Return the (x, y) coordinate for the center point of the cell that contains the specified text.  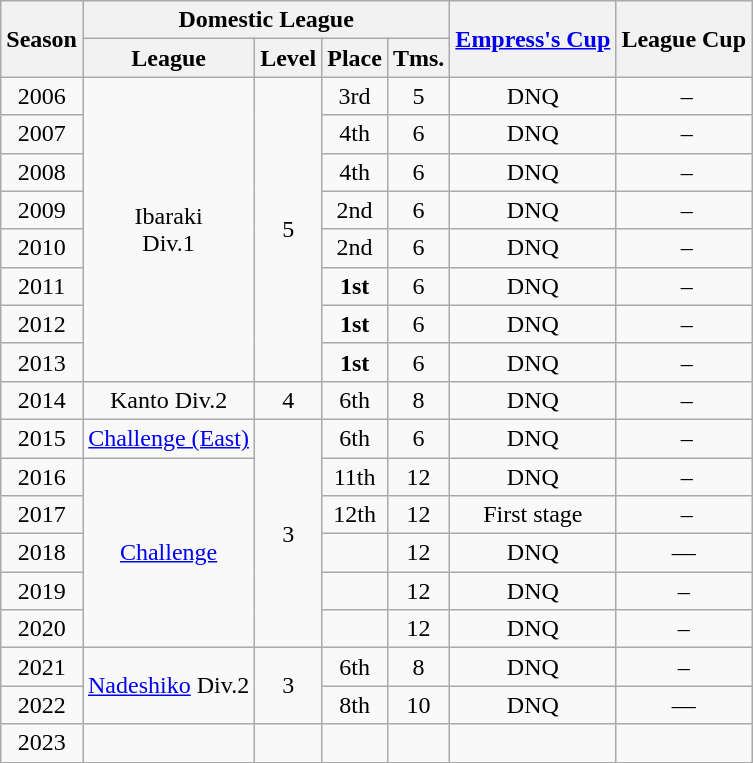
2011 (42, 286)
Empress's Cup (533, 39)
2023 (42, 743)
IbarakiDiv.1 (168, 229)
2008 (42, 172)
League (168, 58)
Domestic League (266, 20)
10 (418, 705)
2016 (42, 477)
Season (42, 39)
Place (355, 58)
2013 (42, 362)
2009 (42, 210)
2020 (42, 629)
2006 (42, 96)
League Cup (684, 39)
Challenge (East) (168, 438)
2014 (42, 400)
Challenge (168, 553)
2015 (42, 438)
2017 (42, 515)
First stage (533, 515)
Level (288, 58)
2010 (42, 248)
2019 (42, 591)
8th (355, 705)
12th (355, 515)
Kanto Div.2 (168, 400)
11th (355, 477)
3rd (355, 96)
2018 (42, 553)
Nadeshiko Div.2 (168, 686)
2022 (42, 705)
2007 (42, 134)
4 (288, 400)
2021 (42, 667)
2012 (42, 324)
Tms. (418, 58)
